Output the [x, y] coordinate of the center of the cell containing the given text.  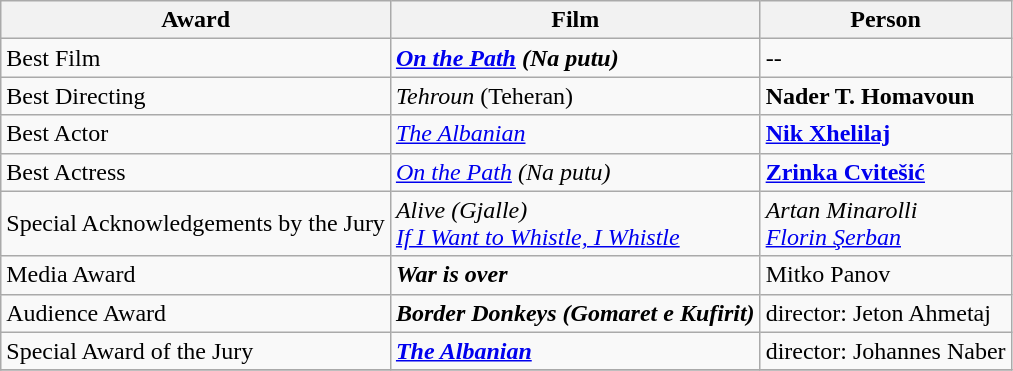
Nader T. Homavoun [886, 96]
Special Award of the Jury [196, 351]
Border Donkeys (Gomaret e Kufirit) [575, 313]
Film [575, 20]
Audience Award [196, 313]
Media Award [196, 275]
director: Jeton Ahmetaj [886, 313]
Best Directing [196, 96]
Best Actor [196, 134]
Person [886, 20]
director: Johannes Naber [886, 351]
Tehroun (Teheran) [575, 96]
Artan MinarolliFlorin Şerban [886, 224]
Award [196, 20]
Mitko Panov [886, 275]
Special Acknowledgements by the Jury [196, 224]
Nik Xhelilaj [886, 134]
War is over [575, 275]
-- [886, 58]
Alive (Gjalle)If I Want to Whistle, I Whistle [575, 224]
Best Actress [196, 172]
Best Film [196, 58]
Zrinka Cvitešić [886, 172]
